Identify which cell holds the provided text, then report its (X, Y) central coordinate. 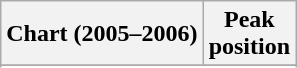
Peakposition (249, 34)
Chart (2005–2006) (102, 34)
